Find where the given text appears and provide that cell's center as [x, y] coordinate. 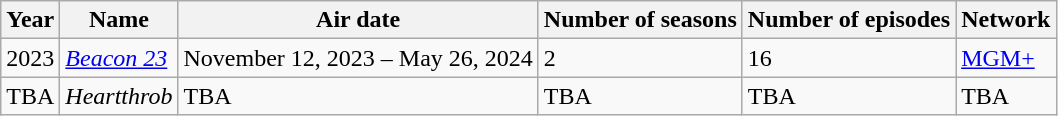
2 [640, 58]
Network [1006, 20]
16 [848, 58]
2023 [30, 58]
Beacon 23 [119, 58]
Year [30, 20]
Name [119, 20]
Heartthrob [119, 96]
Air date [358, 20]
Number of seasons [640, 20]
Number of episodes [848, 20]
November 12, 2023 – May 26, 2024 [358, 58]
MGM+ [1006, 58]
